Detect which cell encompasses the target text, then output its [X, Y] center coordinate. 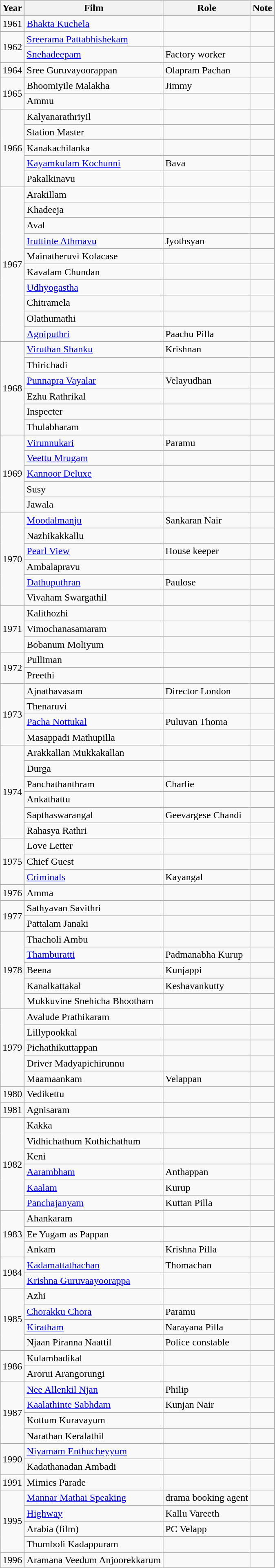
Sapthaswarangal [94, 815]
Arabia (film) [94, 1529]
drama booking agent [207, 1498]
Paachu Pilla [207, 334]
1974 [12, 792]
Police constable [207, 1343]
1984 [12, 1273]
Narathan Keralathil [94, 1435]
Bhakta Kuchela [94, 24]
Kunjappi [207, 970]
Thumboli Kadappuram [94, 1544]
Kannoor Deluxe [94, 474]
Pulliman [94, 660]
Film [94, 8]
Snehadeepam [94, 55]
Krishna Guruvaayoorappa [94, 1281]
Durga [94, 769]
Highway [94, 1513]
Vidhichathum Kothichathum [94, 1141]
Ajnathavasam [94, 691]
1991 [12, 1482]
Arakkallan Mukkakallan [94, 753]
Padmanabha Kurup [207, 955]
Nazhikakkallu [94, 536]
Charlie [207, 784]
Ambalapravu [94, 567]
Iruttinte Athmavu [94, 241]
1981 [12, 1110]
Mannar Mathai Speaking [94, 1498]
Pacha Nottukal [94, 722]
Krishna Pilla [207, 1250]
1975 [12, 861]
Geevargese Chandi [207, 815]
Viruthan Shanku [94, 349]
1995 [12, 1521]
1978 [12, 970]
Thamburatti [94, 955]
Mimics Parade [94, 1482]
Mukkuvine Snehicha Bhootham [94, 1001]
Agniputhri [94, 334]
Panchathanthram [94, 784]
Love Letter [94, 846]
PC Velapp [207, 1529]
Panchajanyam [94, 1203]
1987 [12, 1412]
Philip [207, 1389]
Ammu [94, 101]
Rahasya Rathri [94, 830]
1976 [12, 892]
Jawala [94, 505]
Chief Guest [94, 861]
Station Master [94, 132]
Nee Allenkil Njan [94, 1389]
Kunjan Nair [207, 1405]
Beena [94, 970]
Ankam [94, 1250]
1977 [12, 916]
Jyothsyan [207, 241]
Kanakachilanka [94, 148]
Amma [94, 892]
Keni [94, 1156]
Olapram Pachan [207, 70]
Anthappan [207, 1172]
Paulose [207, 582]
Factory worker [207, 55]
1968 [12, 388]
Kanalkattakal [94, 986]
Udhyogastha [94, 287]
1979 [12, 1048]
Thirichadi [94, 365]
Olathumathi [94, 318]
Arorui Arangorungi [94, 1374]
Director London [207, 691]
Kakka [94, 1125]
1983 [12, 1234]
Khadeeja [94, 210]
Kurup [207, 1188]
1982 [12, 1164]
Thenaruvi [94, 707]
Thomachan [207, 1265]
Kayamkulam Kochunni [94, 163]
1996 [12, 1560]
Chorakku Chora [94, 1312]
Njaan Piranna Naattil [94, 1343]
1965 [12, 93]
Criminals [94, 877]
Velayudhan [207, 380]
1972 [12, 667]
Aarambham [94, 1172]
Kalyanarathriyil [94, 117]
Bhoomiyile Malakha [94, 86]
Vimochanasamaram [94, 629]
Vivaham Swargathil [94, 598]
Driver Madyapichirunnu [94, 1063]
Maamaankam [94, 1079]
1962 [12, 47]
Veettu Mrugam [94, 458]
Kuttan Pilla [207, 1203]
1980 [12, 1094]
Kavalam Chundan [94, 272]
Mainatheruvi Kolacase [94, 256]
1970 [12, 559]
Note [262, 8]
1961 [12, 24]
Keshavankutty [207, 986]
Vedikettu [94, 1094]
Kottum Kuravayum [94, 1420]
Azhi [94, 1296]
Dathuputhran [94, 582]
House keeper [207, 551]
Velappan [207, 1079]
Niyamam Enthucheyyum [94, 1451]
Sathyavan Savithri [94, 908]
Bobanum Moliyum [94, 644]
Pattalam Janaki [94, 923]
1990 [12, 1459]
Kadathanadan Ambadi [94, 1467]
Krishnan [207, 349]
Kallu Vareeth [207, 1513]
Pichathikuttappan [94, 1048]
Ezhu Rathrikal [94, 396]
1986 [12, 1366]
Year [12, 8]
Kadamattathachan [94, 1265]
Kulambadikal [94, 1358]
Ahankaram [94, 1219]
1966 [12, 148]
Narayana Pilla [207, 1327]
Thacholi Ambu [94, 939]
Kaalam [94, 1188]
1973 [12, 714]
Chitramela [94, 303]
Agnisaram [94, 1110]
Kayangal [207, 877]
Kiratham [94, 1327]
Puluvan Thoma [207, 722]
Jimmy [207, 86]
Ee Yugam as Pappan [94, 1234]
Role [207, 8]
Sree Guruvayoorappan [94, 70]
Thulabharam [94, 427]
Pearl View [94, 551]
Aval [94, 225]
Kaalathinte Sabhdam [94, 1405]
Ankathattu [94, 799]
Sankaran Nair [207, 520]
Susy [94, 489]
Arakillam [94, 194]
1971 [12, 629]
Moodalmanju [94, 520]
Preethi [94, 675]
Masappadi Mathupilla [94, 738]
Punnapra Vayalar [94, 380]
1969 [12, 473]
1967 [12, 264]
1964 [12, 70]
Bava [207, 163]
Virunnukari [94, 442]
Lillypookkal [94, 1032]
Kalithozhi [94, 613]
Inspecter [94, 411]
Avalude Prathikaram [94, 1017]
Pakalkinavu [94, 179]
1985 [12, 1319]
Aramana Veedum Anjoorekkarum [94, 1560]
Sreerama Pattabhishekam [94, 39]
